Scan for the cell matching the given text and deliver its [x, y] coordinate at center. 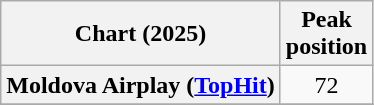
Moldova Airplay (TopHit) [141, 85]
Peakposition [326, 34]
72 [326, 85]
Chart (2025) [141, 34]
